Locate the cell with the specified text and output its (X, Y) center coordinate. 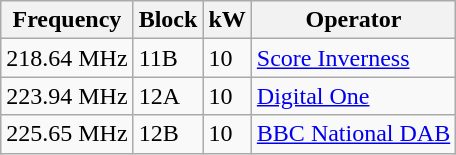
Digital One (353, 96)
Block (168, 20)
12B (168, 134)
Frequency (67, 20)
12A (168, 96)
Operator (353, 20)
BBC National DAB (353, 134)
218.64 MHz (67, 58)
11B (168, 58)
225.65 MHz (67, 134)
kW (227, 20)
Score Inverness (353, 58)
223.94 MHz (67, 96)
